Locate the cell with the specified text and output its (X, Y) center coordinate. 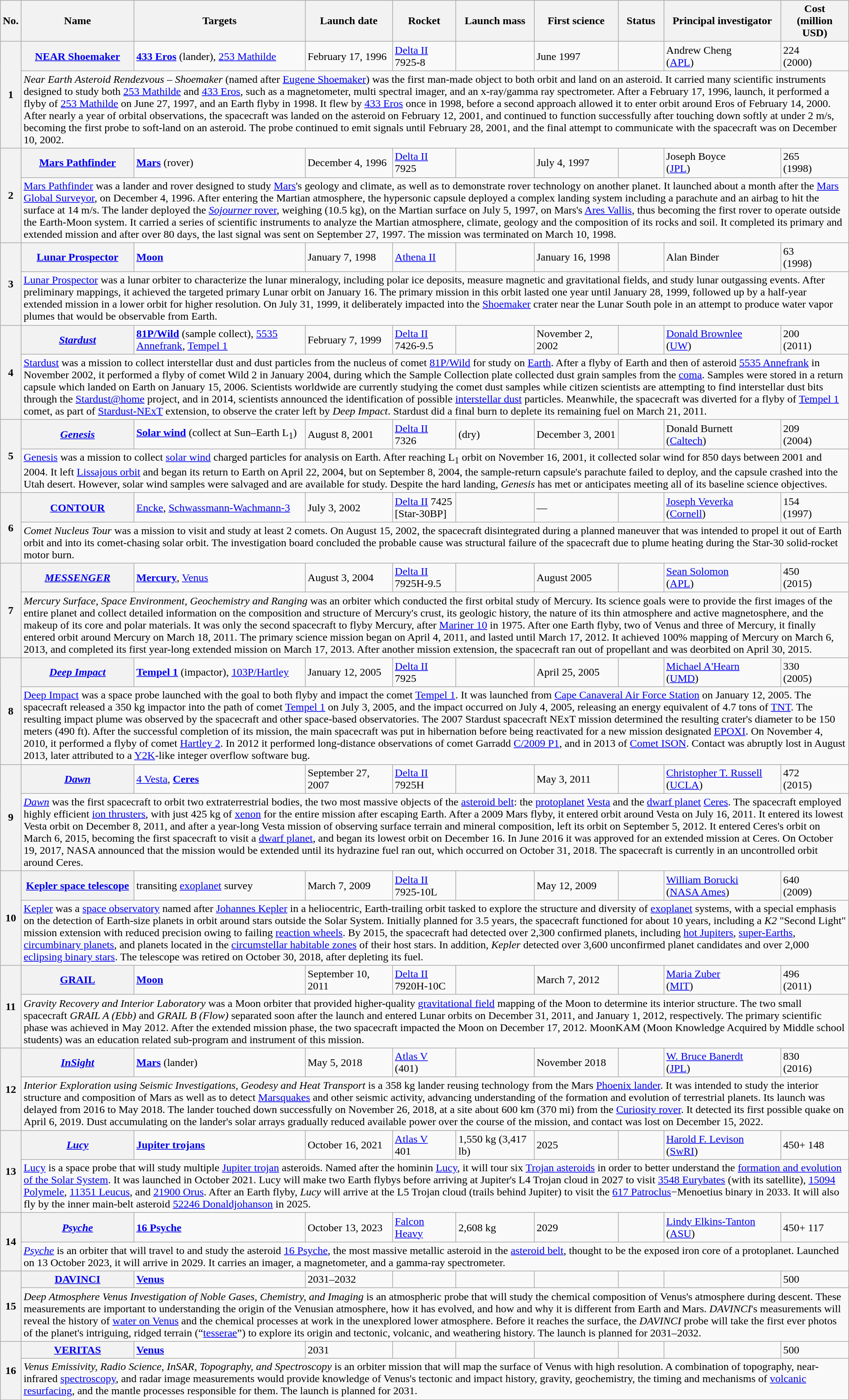
Delta II 7925H-9.5 (424, 578)
Launch date (348, 21)
Atlas V 401 (424, 1145)
496 (2011) (815, 980)
DAVINCI (77, 1280)
April 25, 2005 (576, 672)
16 (11, 1370)
3 (11, 284)
Launch mass (495, 21)
November 2018 (576, 1062)
Dawn (77, 779)
Andrew Cheng (APL) (722, 56)
Delta II 7920H-10C (424, 980)
200(2011) (815, 339)
May 12, 2009 (576, 886)
No. (11, 21)
MESSENGER (77, 578)
July 4, 1997 (576, 163)
Psyche (77, 1228)
Delta II 7925H (424, 779)
330(2005) (815, 672)
2031 (348, 1350)
GRAIL (77, 980)
Alan Binder (722, 257)
Targets (219, 21)
1,550 kg (3,417 lb) (495, 1145)
January 12, 2005 (348, 672)
August 3, 2004 (348, 578)
May 3, 2011 (576, 779)
December 3, 2001 (576, 434)
Sean Solomon(APL) (722, 578)
4 (11, 372)
Michael A'Hearn (UMD) (722, 672)
First science (576, 21)
Delta II 7925-8 (424, 56)
433 Eros (lander), 253 Mathilde (219, 56)
— (576, 508)
September 10, 2011 (348, 980)
January 16, 1998 (576, 257)
December 4, 1996 (348, 163)
Joseph Veverka (Cornell) (722, 508)
Delta II 7426-9.5 (424, 339)
9 (11, 818)
Delta II 7925-10L (424, 886)
August 2005 (576, 578)
VERITAS (77, 1350)
NEAR Shoemaker (77, 56)
June 1997 (576, 56)
Status (641, 21)
W. Bruce Banerdt (JPL) (722, 1062)
224(2000) (815, 56)
13 (11, 1172)
63(1998) (815, 257)
October 13, 2023 (348, 1228)
Maria Zuber (MIT) (722, 980)
154 (1997) (815, 508)
August 8, 2001 (348, 434)
830(2016) (815, 1062)
472 (2015) (815, 779)
Tempel 1 (impactor), 103P/Hartley (219, 672)
November 2, 2002 (576, 339)
7 (11, 611)
1 (11, 95)
Mars (rover) (219, 163)
Lunar Prospector (77, 257)
Kepler space telescope (77, 886)
Encke, Schwassmann-Wachmann-3 (219, 508)
12 (11, 1089)
CONTOUR (77, 508)
265(1998) (815, 163)
Delta II 7326 (424, 434)
Mars Pathfinder (77, 163)
transiting exoplanet survey (219, 886)
Falcon Heavy (424, 1228)
Joseph Boyce (JPL) (722, 163)
Name (77, 21)
8 (11, 711)
InSight (77, 1062)
2025 (576, 1145)
2 (11, 195)
2029 (576, 1228)
September 27, 2007 (348, 779)
Solar wind (collect at Sun–Earth L1) (219, 434)
16 Psyche (219, 1228)
450+ 117 (815, 1228)
Lindy Elkins-Tanton (ASU) (722, 1228)
Cost (million USD) (815, 21)
January 7, 1998 (348, 257)
Donald Brownlee (UW) (722, 339)
March 7, 2012 (576, 980)
May 5, 2018 (348, 1062)
Harold F. Levison (SwRI) (722, 1145)
Lucy (77, 1145)
(dry) (495, 434)
2,608 kg (495, 1228)
Mercury, Venus (219, 578)
Atlas V (401) (424, 1062)
14 (11, 1242)
Deep Impact (77, 672)
Donald Burnett (Caltech) (722, 434)
4 Vesta, Ceres (219, 779)
Mars (lander) (219, 1062)
10 (11, 918)
Principal investigator (722, 21)
Rocket (424, 21)
Genesis (77, 434)
11 (11, 1006)
February 17, 1996 (348, 56)
450(2015) (815, 578)
Athena II (424, 257)
6 (11, 528)
5 (11, 456)
Christopher T. Russell (UCLA) (722, 779)
Delta II 7425 [Star-30BP] (424, 508)
450+ 148 (815, 1145)
640(2009) (815, 886)
July 3, 2002 (348, 508)
March 7, 2009 (348, 886)
209(2004) (815, 434)
Jupiter trojans (219, 1145)
15 (11, 1306)
William Borucki (NASA Ames) (722, 886)
Stardust (77, 339)
February 7, 1999 (348, 339)
October 16, 2021 (348, 1145)
2031–2032 (348, 1280)
81P/Wild (sample collect), 5535 Annefrank, Tempel 1 (219, 339)
